Capture the cell that displays the provided text and extract its (X, Y) central coordinate. 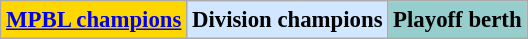
MPBL champions (94, 20)
Playoff berth (458, 20)
Division champions (288, 20)
